Locate the cell with the specified text and output its [X, Y] center coordinate. 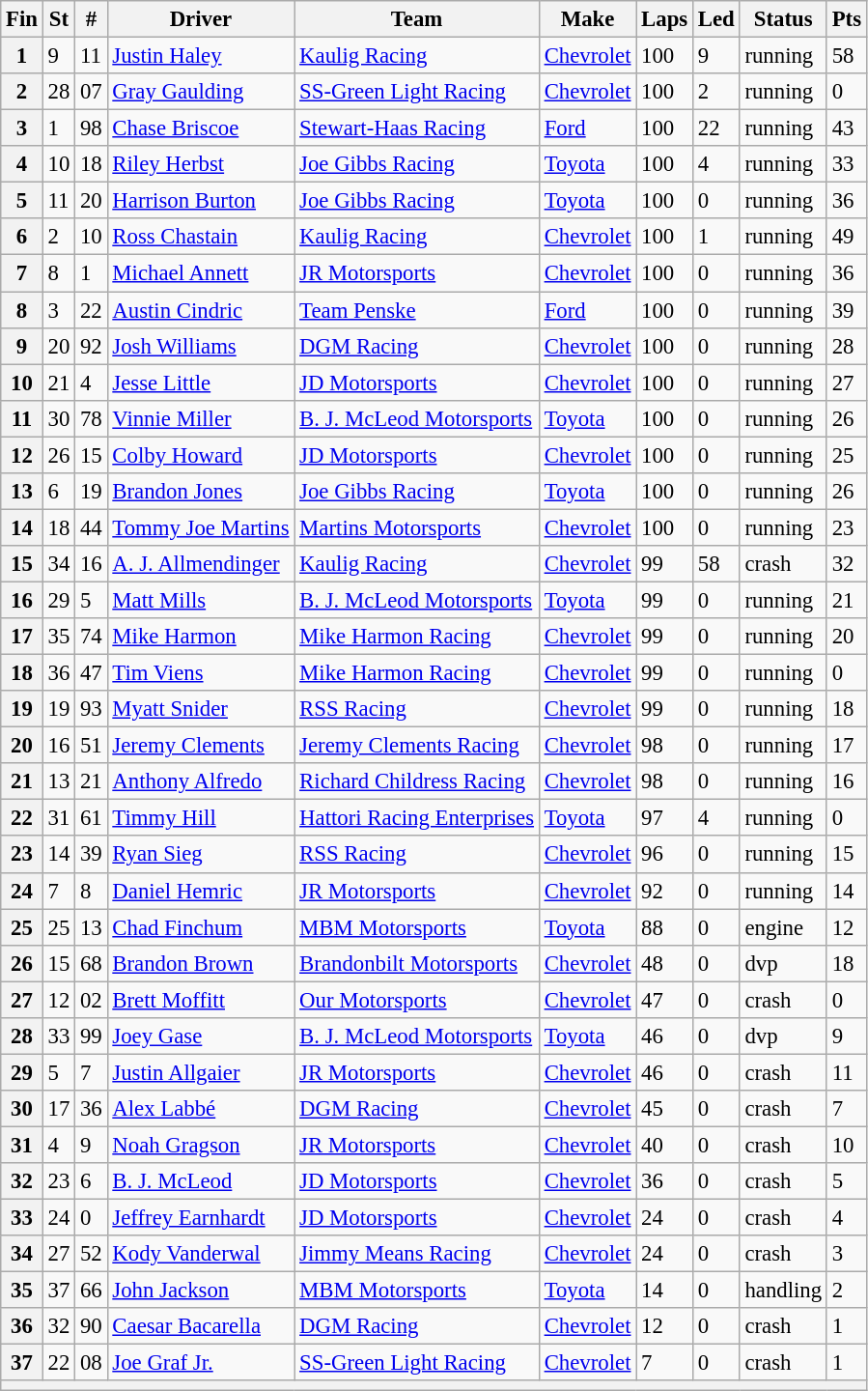
90 [91, 1326]
Chad Finchum [201, 927]
Timmy Hill [201, 818]
Caesar Bacarella [201, 1326]
Vinnie Miller [201, 418]
Justin Allgaier [201, 1072]
97 [664, 818]
Tim Viens [201, 673]
45 [664, 1109]
Make [587, 19]
Jeffrey Earnhardt [201, 1218]
handling [783, 1291]
Ross Chastain [201, 237]
Jeremy Clements [201, 746]
Matt Mills [201, 600]
Noah Gragson [201, 1145]
88 [664, 927]
Riley Herbst [201, 164]
Myatt Snider [201, 709]
Brandonbilt Motorsports [417, 963]
Laps [664, 19]
Ryan Sieg [201, 855]
Martins Motorsports [417, 527]
44 [91, 527]
Richard Childress Racing [417, 781]
Jimmy Means Racing [417, 1254]
66 [91, 1291]
Kody Vanderwal [201, 1254]
68 [91, 963]
Chase Briscoe [201, 128]
08 [91, 1363]
# [91, 19]
93 [91, 709]
Joey Gase [201, 1036]
Austin Cindric [201, 310]
Brandon Jones [201, 492]
Team [417, 19]
Josh Williams [201, 346]
Brett Moffitt [201, 1000]
St [58, 19]
Justin Haley [201, 56]
Brandon Brown [201, 963]
Tommy Joe Martins [201, 527]
61 [91, 818]
Status [783, 19]
07 [91, 92]
74 [91, 637]
51 [91, 746]
John Jackson [201, 1291]
Gray Gaulding [201, 92]
Alex Labbé [201, 1109]
Michael Annett [201, 273]
Joe Graf Jr. [201, 1363]
Driver [201, 19]
B. J. McLeod [201, 1181]
Harrison Burton [201, 201]
Stewart-Haas Racing [417, 128]
78 [91, 418]
engine [783, 927]
96 [664, 855]
Fin [22, 19]
Mike Harmon [201, 637]
43 [846, 128]
Hattori Racing Enterprises [417, 818]
Pts [846, 19]
02 [91, 1000]
Jeremy Clements Racing [417, 746]
48 [664, 963]
A. J. Allmendinger [201, 564]
Colby Howard [201, 455]
Jesse Little [201, 383]
Anthony Alfredo [201, 781]
Team Penske [417, 310]
52 [91, 1254]
Daniel Hemric [201, 891]
Led [716, 19]
49 [846, 237]
Our Motorsports [417, 1000]
40 [664, 1145]
